For the text-containing cell, return its midpoint in (x, y) coordinate format. 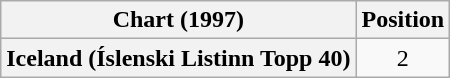
Position (403, 20)
2 (403, 58)
Chart (1997) (178, 20)
Iceland (Íslenski Listinn Topp 40) (178, 58)
